Output the (X, Y) coordinate of the center of the cell containing the given text.  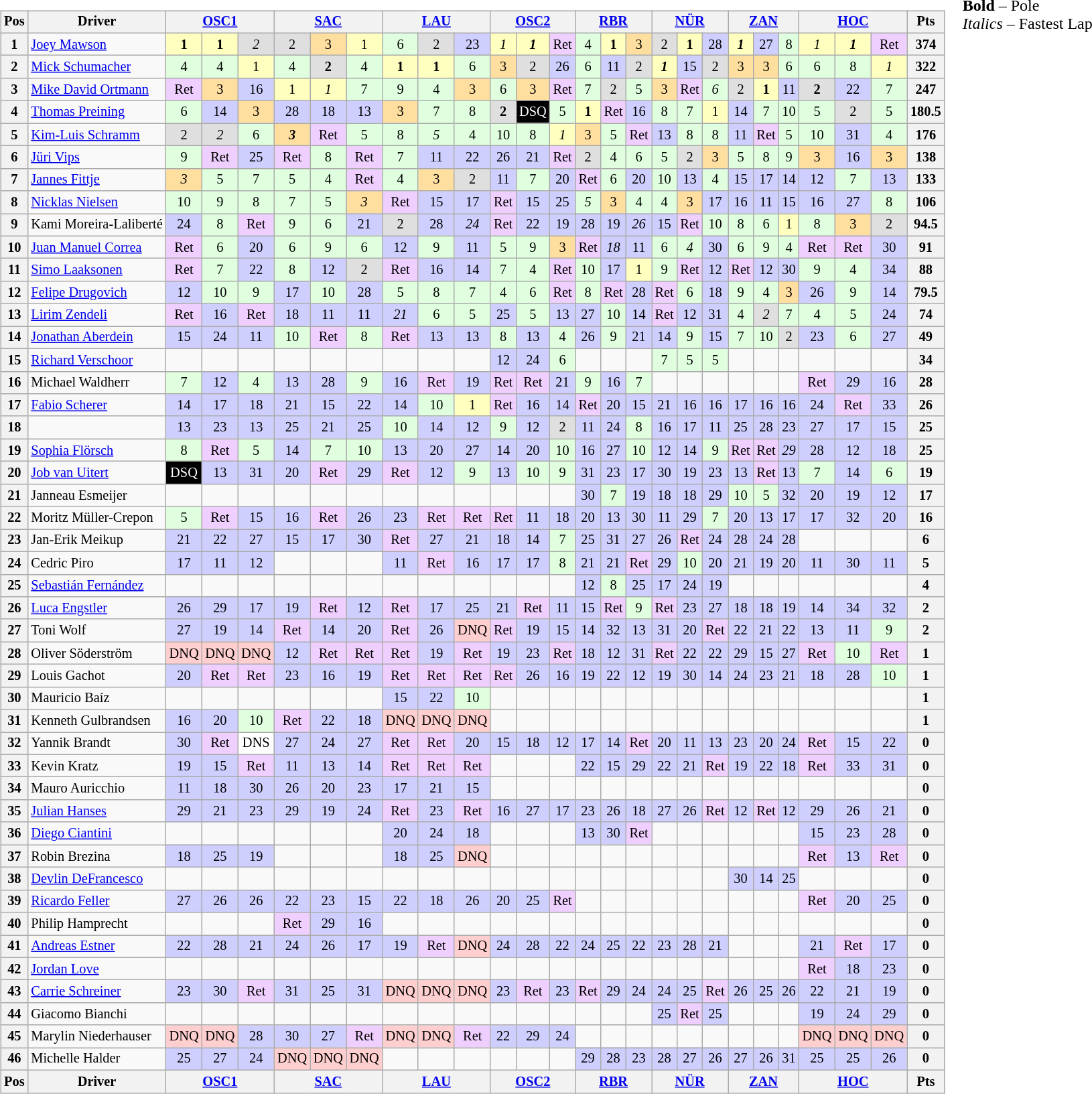
Sophia Flörsch (96, 450)
44 (14, 1014)
74 (926, 315)
Michelle Halder (96, 1059)
Felipe Drugovich (96, 293)
Moritz Müller-Crepon (96, 518)
49 (926, 338)
DNS (256, 744)
Marylin Niederhauser (96, 1036)
176 (926, 135)
138 (926, 157)
88 (926, 270)
Lirim Zendeli (96, 315)
247 (926, 90)
35 (14, 811)
Mauro Auricchio (96, 789)
Mike David Ortmann (96, 90)
91 (926, 247)
40 (14, 924)
Sebastián Fernández (96, 586)
Cedric Piro (96, 563)
Kami Moreira-Laliberté (96, 225)
Kevin Kratz (96, 766)
Oliver Söderström (96, 653)
41 (14, 947)
Fabio Scherer (96, 405)
36 (14, 833)
Joey Mawson (96, 44)
Richard Verschoor (96, 360)
Juan Manuel Correa (96, 247)
38 (14, 879)
106 (926, 202)
Luca Engstler (96, 608)
Job van Uitert (96, 473)
94.5 (926, 225)
Michael Waldherr (96, 383)
42 (14, 969)
Jordan Love (96, 969)
Julian Hanses (96, 811)
Devlin DeFrancesco (96, 879)
Diego Ciantini (96, 833)
Philip Hamprecht (96, 924)
Jan-Erik Meikup (96, 541)
Giacomo Bianchi (96, 1014)
Mauricio Baíz (96, 698)
Thomas Preining (96, 112)
46 (14, 1059)
Mick Schumacher (96, 67)
Jonathan Aberdein (96, 338)
Kim-Luis Schramm (96, 135)
Andreas Estner (96, 947)
Janneau Esmeijer (96, 495)
133 (926, 180)
Simo Laaksonen (96, 270)
Robin Brezina (96, 856)
374 (926, 44)
43 (14, 992)
322 (926, 67)
Toni Wolf (96, 630)
Louis Gachot (96, 676)
45 (14, 1036)
Ricardo Feller (96, 901)
Yannik Brandt (96, 744)
Jannes Fittje (96, 180)
Jüri Vips (96, 157)
79.5 (926, 293)
37 (14, 856)
Kenneth Gulbrandsen (96, 721)
Carrie Schreiner (96, 992)
39 (14, 901)
Nicklas Nielsen (96, 202)
180.5 (926, 112)
